Identify which cell holds the provided text, then report its [x, y] central coordinate. 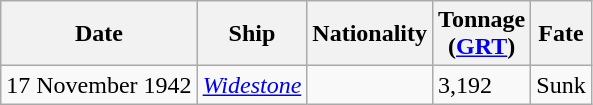
Fate [561, 34]
Nationality [370, 34]
Sunk [561, 85]
Date [99, 34]
Tonnage(GRT) [482, 34]
17 November 1942 [99, 85]
Ship [252, 34]
3,192 [482, 85]
Widestone [252, 85]
